Search for the cell housing the specified text and yield its (x, y) center coordinate. 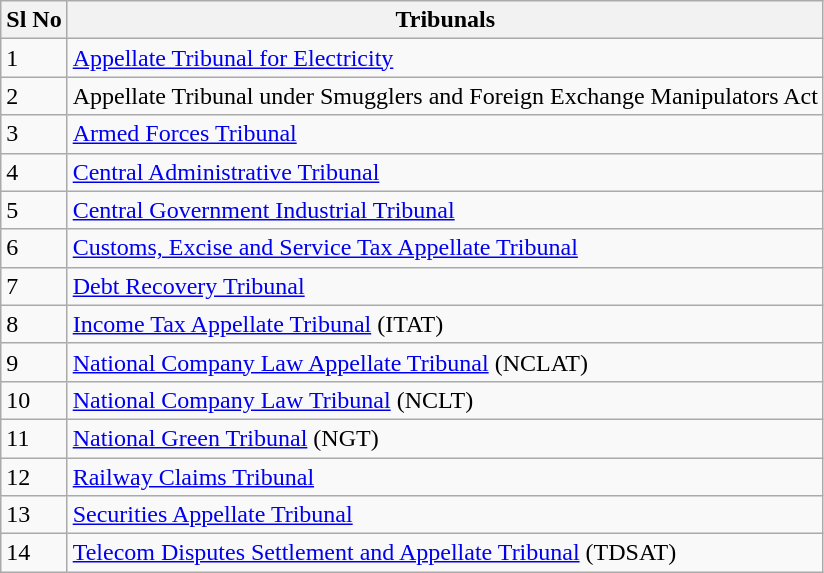
Income Tax Appellate Tribunal (ITAT) (445, 324)
12 (34, 477)
14 (34, 553)
3 (34, 134)
Telecom Disputes Settlement and Appellate Tribunal (TDSAT) (445, 553)
7 (34, 286)
8 (34, 324)
National Company Law Tribunal (NCLT) (445, 400)
4 (34, 172)
5 (34, 210)
Armed Forces Tribunal (445, 134)
1 (34, 58)
Securities Appellate Tribunal (445, 515)
Appellate Tribunal under Smugglers and Foreign Exchange Manipulators Act (445, 96)
Central Government Industrial Tribunal (445, 210)
Railway Claims Tribunal (445, 477)
10 (34, 400)
Customs, Excise and Service Tax Appellate Tribunal (445, 248)
Central Administrative Tribunal (445, 172)
Tribunals (445, 20)
9 (34, 362)
2 (34, 96)
6 (34, 248)
National Company Law Appellate Tribunal (NCLAT) (445, 362)
Sl No (34, 20)
Appellate Tribunal for Electricity (445, 58)
Debt Recovery Tribunal (445, 286)
National Green Tribunal (NGT) (445, 438)
11 (34, 438)
13 (34, 515)
